Extract the [x, y] coordinate from the center of the cell holding the provided text.  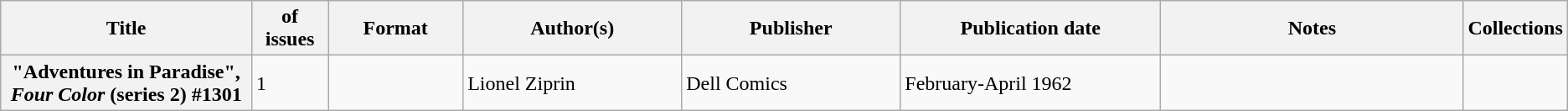
Author(s) [573, 29]
February-April 1962 [1030, 82]
Notes [1312, 29]
Publication date [1030, 29]
Format [395, 29]
"Adventures in Paradise", Four Color (series 2) #1301 [126, 82]
of issues [290, 29]
Title [126, 29]
1 [290, 82]
Dell Comics [791, 82]
Publisher [791, 29]
Collections [1515, 29]
Lionel Ziprin [573, 82]
